Scan for the cell matching the given text and deliver its (x, y) coordinate at center. 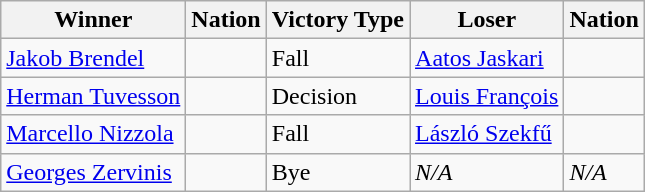
Aatos Jaskari (487, 58)
Bye (338, 172)
Louis François (487, 96)
Loser (487, 20)
Georges Zervinis (94, 172)
Herman Tuvesson (94, 96)
Decision (338, 96)
Marcello Nizzola (94, 134)
Winner (94, 20)
Victory Type (338, 20)
László Szekfű (487, 134)
Jakob Brendel (94, 58)
